Locate the cell with the specified text and output its [X, Y] center coordinate. 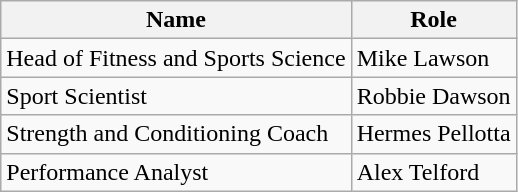
Hermes Pellotta [434, 134]
Alex Telford [434, 172]
Robbie Dawson [434, 96]
Role [434, 20]
Strength and Conditioning Coach [176, 134]
Mike Lawson [434, 58]
Name [176, 20]
Sport Scientist [176, 96]
Head of Fitness and Sports Science [176, 58]
Performance Analyst [176, 172]
